From the cell containing the given text, extract its center point as (X, Y) coordinate. 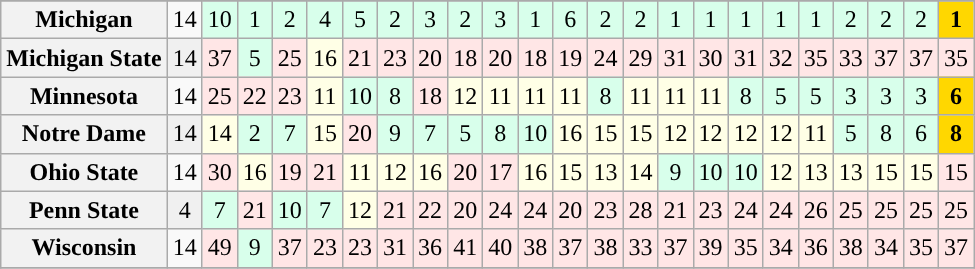
49 (220, 248)
Notre Dame (84, 134)
28 (640, 210)
Michigan (84, 20)
Ohio State (84, 172)
32 (780, 58)
40 (500, 248)
26 (816, 210)
41 (466, 248)
Wisconsin (84, 248)
17 (500, 172)
Michigan State (84, 58)
39 (710, 248)
29 (640, 58)
Penn State (84, 210)
Minnesota (84, 96)
